Pinpoint the cell where the given text exists, returning its (x, y) midpoint coordinate. 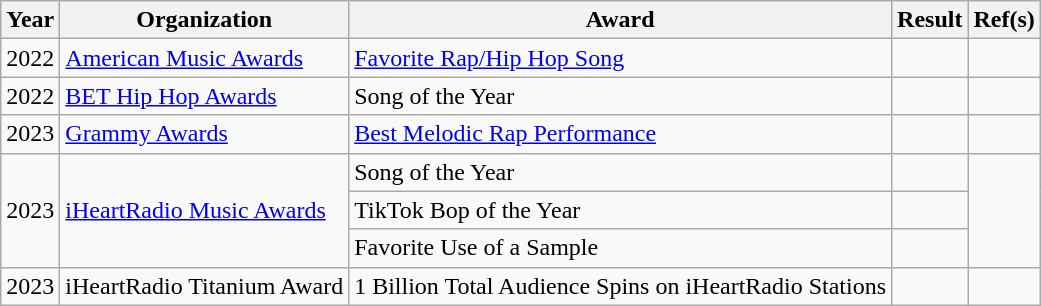
Favorite Use of a Sample (620, 248)
Year (30, 20)
Organization (204, 20)
1 Billion Total Audience Spins on iHeartRadio Stations (620, 286)
American Music Awards (204, 58)
Ref(s) (1004, 20)
Result (930, 20)
Best Melodic Rap Performance (620, 134)
Grammy Awards (204, 134)
iHeartRadio Music Awards (204, 210)
BET Hip Hop Awards (204, 96)
iHeartRadio Titanium Award (204, 286)
Favorite Rap/Hip Hop Song (620, 58)
TikTok Bop of the Year (620, 210)
Award (620, 20)
